Pinpoint the cell where the given text exists, returning its [X, Y] midpoint coordinate. 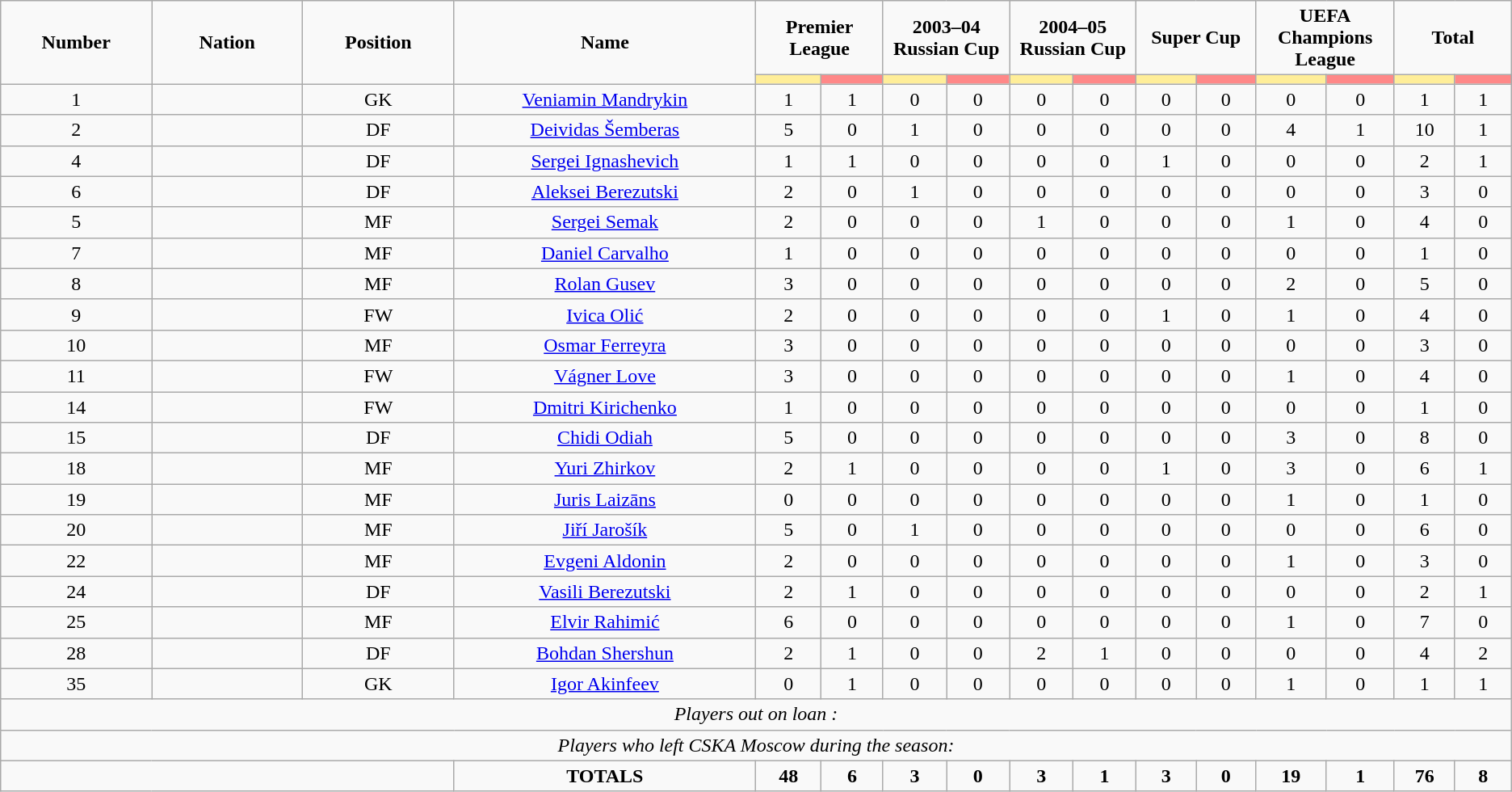
Total [1452, 38]
35 [76, 684]
Players who left CSKA Moscow during the season: [756, 745]
Osmar Ferreyra [605, 345]
Position [378, 42]
18 [76, 469]
24 [76, 592]
UEFA Champions League [1325, 38]
Sergei Semak [605, 222]
Dmitri Kirichenko [605, 407]
Ivica Olić [605, 314]
Nation [228, 42]
Rolan Gusev [605, 284]
48 [788, 776]
Daniel Carvalho [605, 253]
Juris Laizāns [605, 499]
9 [76, 314]
Name [605, 42]
Aleksei Berezutski [605, 192]
11 [76, 376]
Vasili Berezutski [605, 592]
76 [1425, 776]
28 [76, 653]
Players out on loan : [756, 714]
TOTALS [605, 776]
22 [76, 561]
Elvir Rahimić [605, 622]
Yuri Zhirkov [605, 469]
25 [76, 622]
Chidi Odiah [605, 438]
20 [76, 530]
2003–04 Russian Cup [947, 38]
Super Cup [1196, 38]
Jiří Jarošík [605, 530]
2004–05 Russian Cup [1073, 38]
Sergei Ignashevich [605, 161]
Deividas Šemberas [605, 130]
Veniamin Mandrykin [605, 99]
Bohdan Shershun [605, 653]
Evgeni Aldonin [605, 561]
Vágner Love [605, 376]
Number [76, 42]
14 [76, 407]
Premier League [819, 38]
15 [76, 438]
Igor Akinfeev [605, 684]
